Detect which cell encompasses the target text, then output its [X, Y] center coordinate. 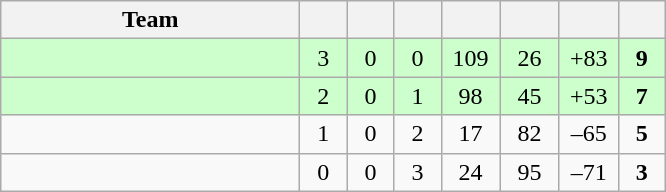
109 [470, 58]
+83 [588, 58]
98 [470, 96]
26 [530, 58]
95 [530, 172]
7 [642, 96]
9 [642, 58]
17 [470, 134]
Team [150, 20]
5 [642, 134]
–71 [588, 172]
24 [470, 172]
82 [530, 134]
–65 [588, 134]
+53 [588, 96]
45 [530, 96]
